Detect which cell encompasses the target text, then output its (X, Y) center coordinate. 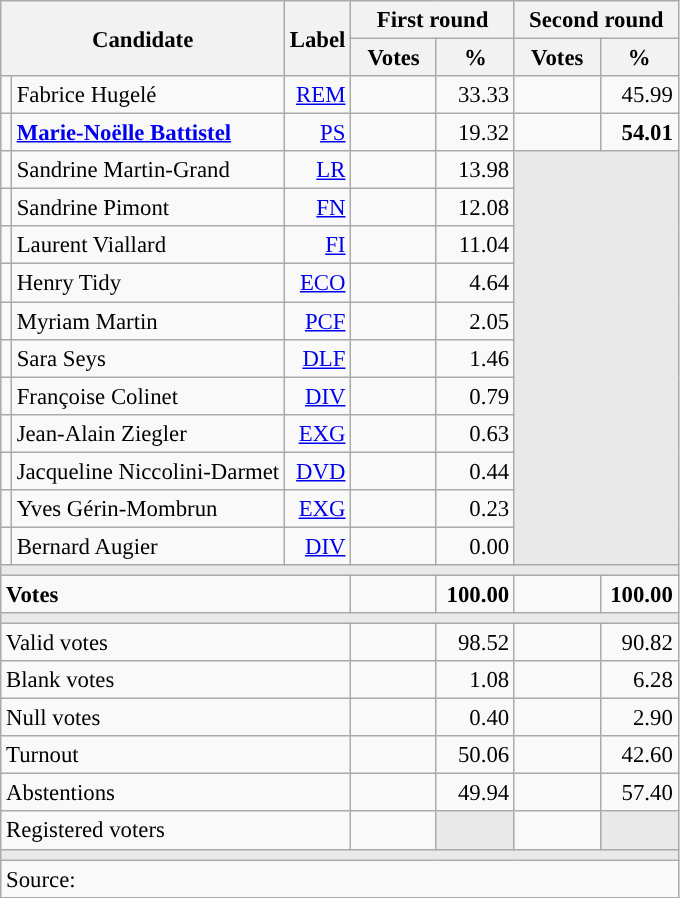
19.32 (475, 133)
Blank votes (176, 680)
Null votes (176, 718)
Bernard Augier (148, 546)
LR (317, 170)
Sandrine Martin-Grand (148, 170)
Candidate (143, 38)
Label (317, 38)
ECO (317, 283)
4.64 (475, 283)
2.05 (475, 321)
Fabrice Hugelé (148, 95)
1.46 (475, 358)
Henry Tidy (148, 283)
57.40 (639, 793)
PS (317, 133)
49.94 (475, 793)
0.79 (475, 396)
First round (433, 20)
2.90 (639, 718)
11.04 (475, 245)
FI (317, 245)
13.98 (475, 170)
PCF (317, 321)
Laurent Viallard (148, 245)
REM (317, 95)
0.40 (475, 718)
Valid votes (176, 643)
42.60 (639, 755)
50.06 (475, 755)
54.01 (639, 133)
98.52 (475, 643)
0.23 (475, 509)
12.08 (475, 208)
1.08 (475, 680)
Registered voters (176, 831)
DVD (317, 471)
Marie-Noëlle Battistel (148, 133)
FN (317, 208)
0.00 (475, 546)
Source: (340, 879)
Jacqueline Niccolini-Darmet (148, 471)
Abstentions (176, 793)
6.28 (639, 680)
45.99 (639, 95)
Jean-Alain Ziegler (148, 433)
33.33 (475, 95)
0.63 (475, 433)
Myriam Martin (148, 321)
0.44 (475, 471)
Yves Gérin-Mombrun (148, 509)
Sara Seys (148, 358)
Sandrine Pimont (148, 208)
Turnout (176, 755)
90.82 (639, 643)
DLF (317, 358)
Françoise Colinet (148, 396)
Second round (596, 20)
